Locate the cell with the specified text and output its (X, Y) center coordinate. 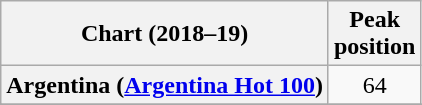
Peak position (374, 34)
Chart (2018–19) (165, 34)
64 (374, 85)
Argentina (Argentina Hot 100) (165, 85)
